Determine the [X, Y] coordinate at the center of the cell enclosing the given text.  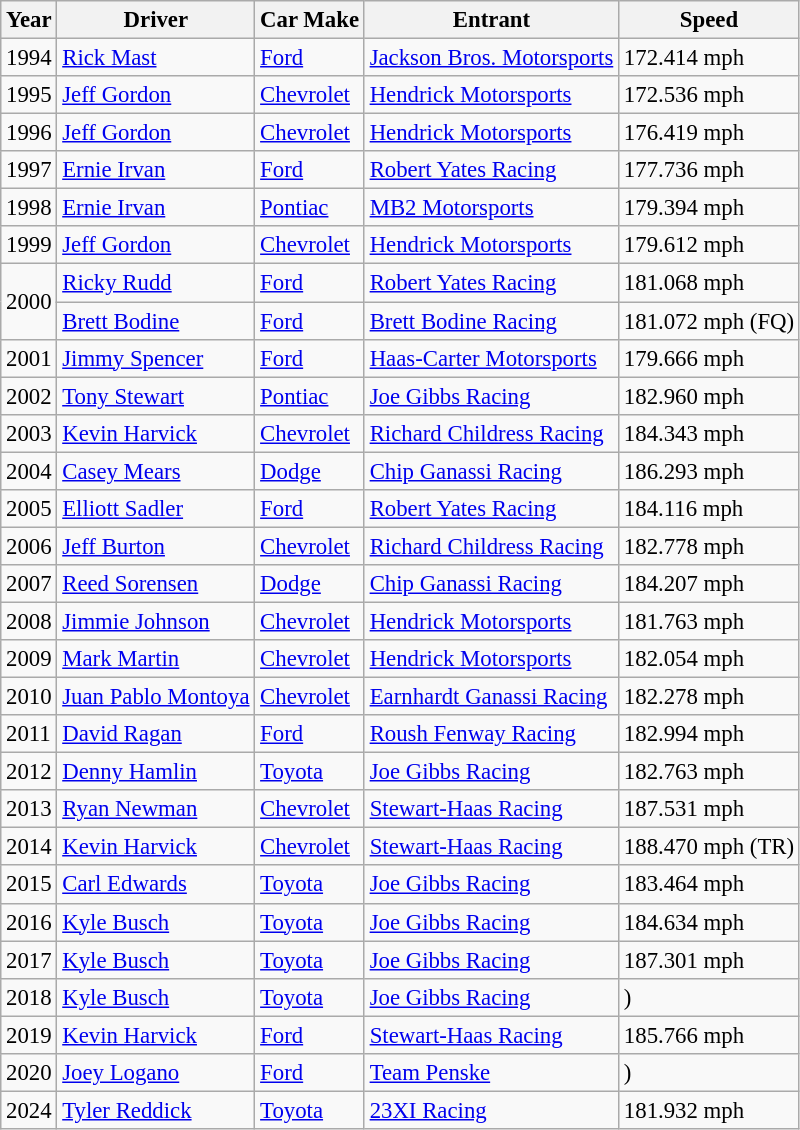
Jimmie Johnson [156, 621]
David Ragan [156, 734]
2003 [29, 433]
1999 [29, 245]
Tony Stewart [156, 396]
2002 [29, 396]
2004 [29, 471]
Car Make [310, 20]
Jeff Burton [156, 546]
Denny Hamlin [156, 772]
184.634 mph [710, 922]
1994 [29, 58]
2015 [29, 885]
2016 [29, 922]
Rick Mast [156, 58]
2019 [29, 1035]
Carl Edwards [156, 885]
2024 [29, 1110]
2020 [29, 1073]
182.054 mph [710, 659]
2001 [29, 358]
186.293 mph [710, 471]
Jimmy Spencer [156, 358]
2000 [29, 302]
Team Penske [491, 1073]
Earnhardt Ganassi Racing [491, 697]
Brett Bodine [156, 321]
2017 [29, 960]
1996 [29, 133]
179.612 mph [710, 245]
184.116 mph [710, 509]
184.343 mph [710, 433]
2008 [29, 621]
2014 [29, 847]
Year [29, 20]
172.414 mph [710, 58]
Tyler Reddick [156, 1110]
182.278 mph [710, 697]
2018 [29, 997]
182.994 mph [710, 734]
187.531 mph [710, 809]
182.763 mph [710, 772]
2011 [29, 734]
1997 [29, 170]
Casey Mears [156, 471]
1998 [29, 208]
184.207 mph [710, 584]
Mark Martin [156, 659]
Entrant [491, 20]
183.464 mph [710, 885]
179.666 mph [710, 358]
172.536 mph [710, 95]
185.766 mph [710, 1035]
Ricky Rudd [156, 283]
177.736 mph [710, 170]
2013 [29, 809]
187.301 mph [710, 960]
182.960 mph [710, 396]
Juan Pablo Montoya [156, 697]
176.419 mph [710, 133]
181.072 mph (FQ) [710, 321]
181.932 mph [710, 1110]
182.778 mph [710, 546]
179.394 mph [710, 208]
Elliott Sadler [156, 509]
Roush Fenway Racing [491, 734]
Jackson Bros. Motorsports [491, 58]
2006 [29, 546]
Haas-Carter Motorsports [491, 358]
2012 [29, 772]
23XI Racing [491, 1110]
Reed Sorensen [156, 584]
2009 [29, 659]
MB2 Motorsports [491, 208]
Driver [156, 20]
Joey Logano [156, 1073]
2010 [29, 697]
Brett Bodine Racing [491, 321]
Ryan Newman [156, 809]
2005 [29, 509]
181.068 mph [710, 283]
181.763 mph [710, 621]
2007 [29, 584]
188.470 mph (TR) [710, 847]
1995 [29, 95]
Speed [710, 20]
